Provide the (x, y) coordinate of the cell's center where the given text is located.  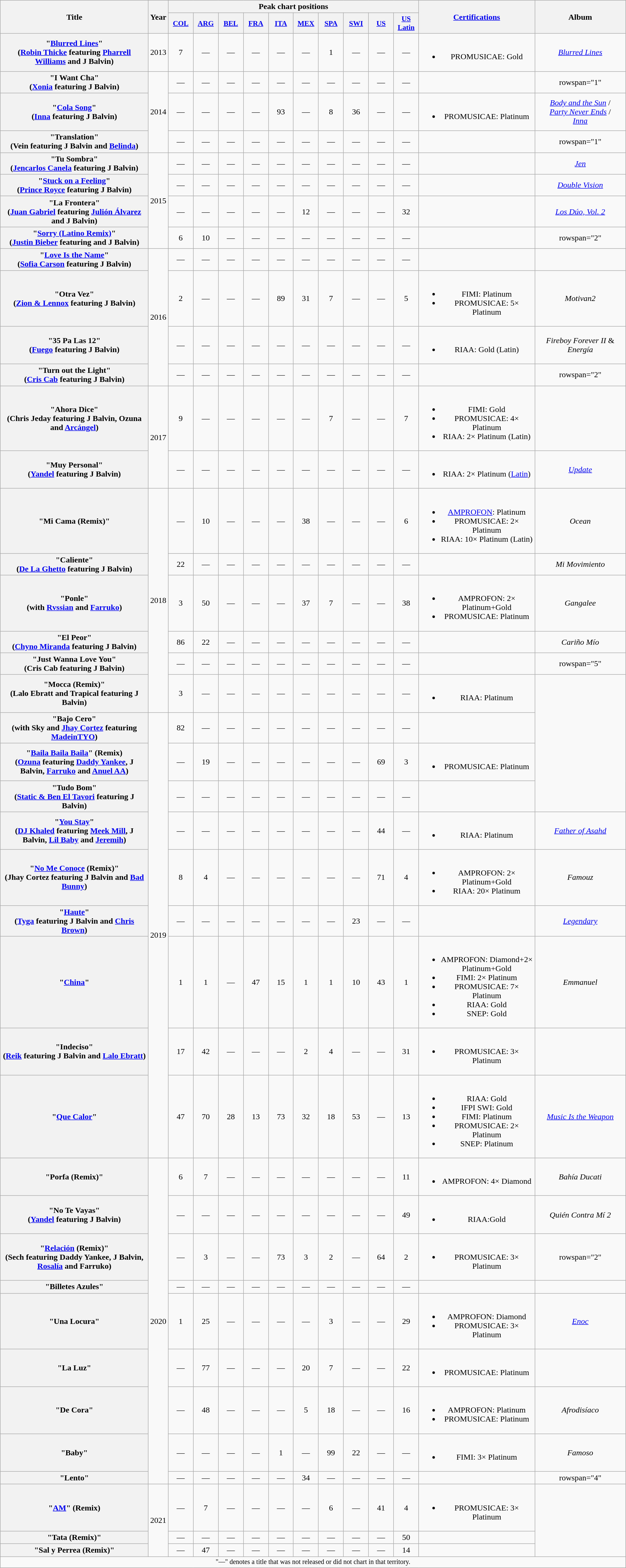
"Ahora Dice"(Chris Jeday featuring J Balvin, Ozuna and Arcángel) (74, 418)
SWI (356, 23)
44 (381, 831)
34 (306, 1478)
37 (306, 603)
Famoso (580, 1453)
2017 (159, 437)
2021 (159, 1520)
"Sorry (Latino Remix)"(Justin Bieber featuring and J Balvin) (74, 237)
Double Vision (580, 185)
2014 (159, 112)
86 (181, 642)
70 (206, 1117)
Mi Movimiento (580, 564)
19 (206, 762)
"AM" (Remix) (74, 1507)
"El Peor"(Chyno Miranda featuring J Balvin) (74, 642)
"35 Pa Las 12"(Fuego featuring J Balvin) (74, 345)
71 (381, 877)
FIMI: 3× Platinum (477, 1453)
"Mocca (Remix)"(Lalo Ebratt and Trapical featuring J Balvin) (74, 694)
2020 (159, 1321)
20 (306, 1368)
AMPROFON: PlatinumPROMUSICAE: Platinum (477, 1410)
Fireboy Forever II & Energía (580, 345)
"Ponle"(with Rvssian and Farruko) (74, 603)
Certifications (477, 17)
"Turn out the Light"(Cris Cab featuring J Balvin) (74, 375)
"Tu Sombra"(Jencarlos Canela featuring J Balvin) (74, 163)
"Porfa (Remix)" (74, 1177)
US (381, 23)
"Que Calor" (74, 1117)
Emmanuel (580, 982)
17 (181, 1052)
"Love Is the Name"(Sofia Carson featuring J Balvin) (74, 259)
Update (580, 469)
41 (381, 1507)
Legendary (580, 921)
"Lento" (74, 1478)
"No Me Conoce (Remix)"(Jhay Cortez featuring J Balvin and Bad Bunny) (74, 877)
29 (406, 1321)
15 (281, 982)
14 (406, 1550)
rowspan="4" (580, 1478)
Bahía Ducati (580, 1177)
"Una Locura" (74, 1321)
"Bajo Cero"(with Sky and Jhay Cortez featuring MadeinTYO) (74, 728)
2016 (159, 317)
"Tata (Remix)" (74, 1537)
AMPROFON: Diamond+2× Platinum+GoldFIMI: 2× PlatinumPROMUSICAE: 7× PlatinumRIAA: Gold SNEP: Gold (477, 982)
"Mi Cama (Remix)" (74, 521)
2019 (159, 935)
"La Luz" (74, 1368)
2015 (159, 201)
Ocean (580, 521)
ARG (206, 23)
42 (206, 1052)
AMPROFON: PlatinumPROMUSICAE: 2× PlatinumRIAA: 10× Platinum (Latin) (477, 521)
"Baby" (74, 1453)
2018 (159, 601)
49 (406, 1215)
COL (181, 23)
Motivan2 (580, 298)
Jen (580, 163)
Music Is the Weapon (580, 1117)
36 (356, 112)
Title (74, 17)
"Otra Vez"(Zion & Lennox featuring J Balvin) (74, 298)
RIAA: 2× Platinum (Latin) (477, 469)
US Latin (406, 23)
11 (406, 1177)
Famouz (580, 877)
"Haute"(Tyga featuring J Balvin and Chris Brown) (74, 921)
"No Te Vayas"(Yandel featuring J Balvin) (74, 1215)
rowspan="5" (580, 663)
64 (381, 1257)
Father of Asahd (580, 831)
AMPROFON: 2× Platinum+GoldPROMUSICAE: Platinum (477, 603)
FRA (256, 23)
"Baila Baila Baila" (Remix)(Ozuna featuring Daddy Yankee, J Balvin, Farruko and Anuel AA) (74, 762)
"Stuck on a Feeling"(Prince Royce featuring J Balvin) (74, 185)
12 (306, 211)
Year (159, 17)
28 (231, 1117)
"Caliente"(De La Ghetto featuring J Balvin) (74, 564)
"—" denotes a title that was not released or did not chart in that territory. (313, 1562)
69 (381, 762)
Blurred Lines (580, 52)
"De Cora" (74, 1410)
SPA (331, 23)
"You Stay"(DJ Khaled featuring Meek Mill, J Balvin, Lil Baby and Jeremih) (74, 831)
"Billetes Azules" (74, 1287)
"La Frontera"(Juan Gabriel featuring Julión Álvarez and J Balvin) (74, 211)
Afrodisíaco (580, 1410)
FIMI: PlatinumPROMUSICAE: 5× Platinum (477, 298)
"Cola Song"(Inna featuring J Balvin) (74, 112)
48 (206, 1410)
AMPROFON: 4× Diamond (477, 1177)
Cariño Mío (580, 642)
Album (580, 17)
"Muy Personal"(Yandel featuring J Balvin) (74, 469)
"Tudo Bom" (Static & Ben El Tavori featuring J Balvin) (74, 796)
77 (206, 1368)
Peak chart positions (294, 7)
99 (331, 1453)
Enoc (580, 1321)
AMPROFON: 2× Platinum+GoldRIAA: 20× Platinum (477, 877)
2013 (159, 52)
"Translation"(Vein featuring J Balvin and Belinda) (74, 142)
RIAA: Gold (Latin) (477, 345)
"Just Wanna Love You"(Cris Cab featuring J Balvin) (74, 663)
Body and the Sun /Party Never Ends /Inna (580, 112)
FIMI: GoldPROMUSICAE: 4× PlatinumRIAA: 2× Platinum (Latin) (477, 418)
AMPROFON: DiamondPROMUSICAE: 3× Platinum (477, 1321)
RIAA: GoldIFPI SWI: GoldFIMI: PlatinumPROMUSICAE: 2× PlatinumSNEP: Platinum (477, 1117)
9 (181, 418)
43 (381, 982)
"China" (74, 982)
16 (406, 1410)
"I Want Cha"(Xonia featuring J Balvin) (74, 82)
ITA (281, 23)
PROMUSICAE: Gold (477, 52)
89 (281, 298)
23 (356, 921)
RIAA:Gold (477, 1215)
Gangalee (580, 603)
BEL (231, 23)
Los Dúo, Vol. 2 (580, 211)
MEX (306, 23)
82 (181, 728)
53 (356, 1117)
25 (206, 1321)
93 (281, 112)
"Sal y Perrea (Remix)" (74, 1550)
"Indeciso"(Reik featuring J Balvin and Lalo Ebratt) (74, 1052)
"Relación (Remix)"(Sech featuring Daddy Yankee, J Balvin, Rosalía and Farruko) (74, 1257)
"Blurred Lines"(Robin Thicke featuring Pharrell Williams and J Balvin) (74, 52)
Quién Contra Mí 2 (580, 1215)
